Scan for the cell matching the given text and deliver its (X, Y) coordinate at center. 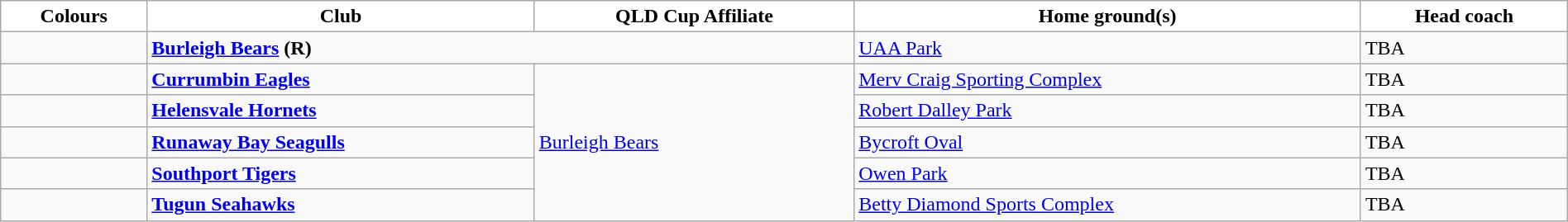
QLD Cup Affiliate (695, 17)
Southport Tigers (341, 173)
Burleigh Bears (R) (501, 48)
Head coach (1464, 17)
Robert Dalley Park (1108, 111)
Bycroft Oval (1108, 142)
Colours (74, 17)
Currumbin Eagles (341, 79)
Merv Craig Sporting Complex (1108, 79)
Betty Diamond Sports Complex (1108, 205)
Owen Park (1108, 173)
Helensvale Hornets (341, 111)
UAA Park (1108, 48)
Burleigh Bears (695, 142)
Home ground(s) (1108, 17)
Tugun Seahawks (341, 205)
Runaway Bay Seagulls (341, 142)
Club (341, 17)
